Identify which cell holds the provided text, then report its (x, y) central coordinate. 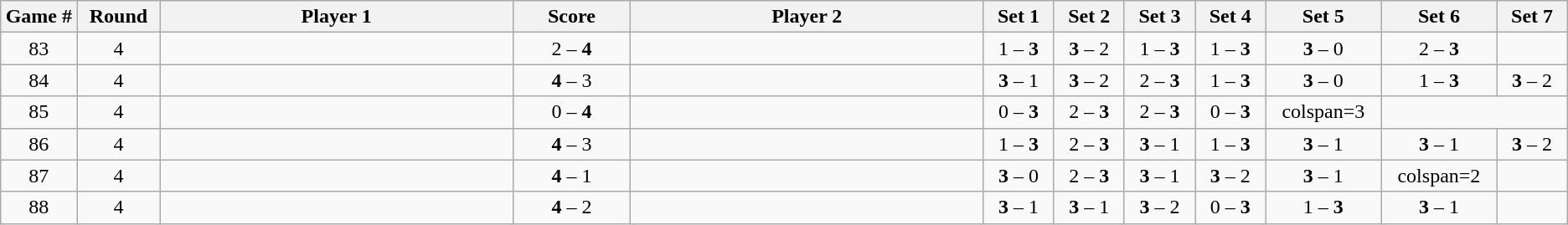
Set 5 (1323, 17)
Player 2 (807, 17)
Set 7 (1532, 17)
colspan=2 (1439, 176)
4 – 2 (571, 207)
Set 6 (1439, 17)
87 (39, 176)
Game # (39, 17)
Set 2 (1089, 17)
88 (39, 207)
2 – 4 (571, 49)
Set 3 (1159, 17)
Set 1 (1019, 17)
Set 4 (1230, 17)
0 – 4 (571, 112)
Player 1 (337, 17)
colspan=3 (1323, 112)
83 (39, 49)
Score (571, 17)
4 – 1 (571, 176)
Round (119, 17)
85 (39, 112)
84 (39, 80)
86 (39, 144)
